Search for the cell housing the specified text and yield its (X, Y) center coordinate. 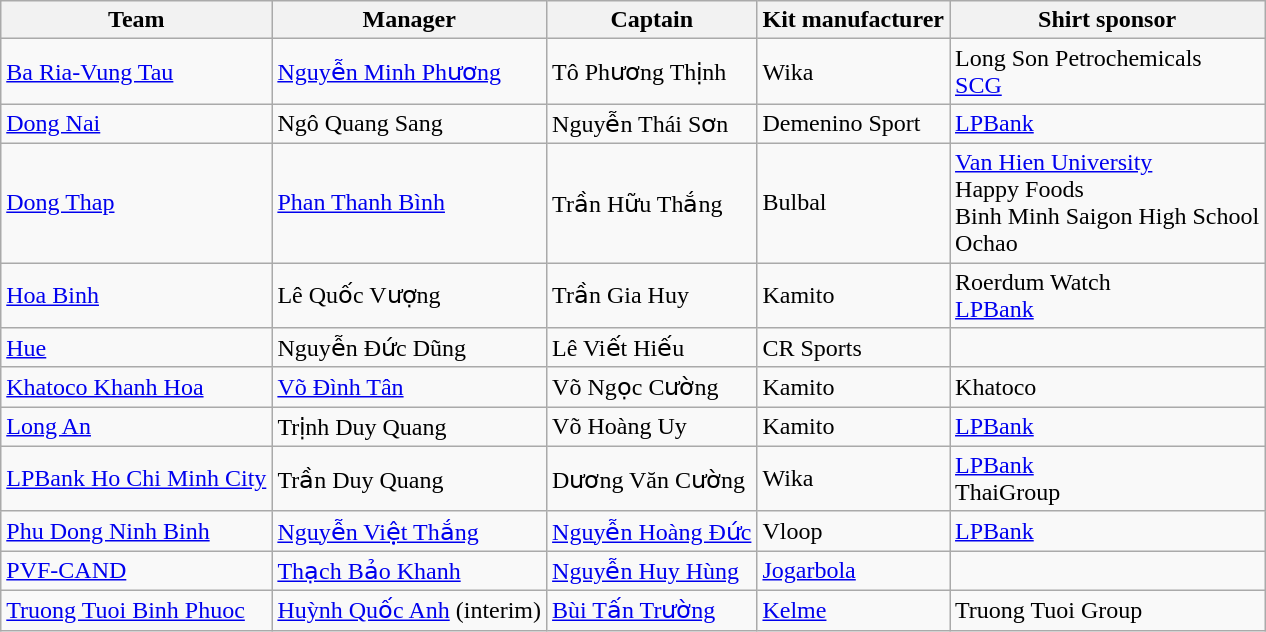
Dương Văn Cường (652, 478)
Hoa Binh (136, 294)
Demenino Sport (854, 124)
Jogarbola (854, 571)
Long An (136, 427)
Roerdum Watch LPBank (1108, 294)
Van Hien University Happy Foods Binh Minh Saigon High School Ochao (1108, 202)
Ba Ria-Vung Tau (136, 72)
Dong Nai (136, 124)
Võ Đình Tân (410, 387)
Nguyễn Việt Thắng (410, 531)
Dong Thap (136, 202)
Kit manufacturer (854, 20)
Bulbal (854, 202)
Nguyễn Đức Dũng (410, 348)
Truong Tuoi Binh Phuoc (136, 610)
Manager (410, 20)
Võ Hoàng Uy (652, 427)
Lê Viết Hiếu (652, 348)
Kelme (854, 610)
Nguyễn Huy Hùng (652, 571)
Thạch Bảo Khanh (410, 571)
LPBank ThaiGroup (1108, 478)
Nguyễn Thái Sơn (652, 124)
Vloop (854, 531)
Lê Quốc Vượng (410, 294)
CR Sports (854, 348)
Shirt sponsor (1108, 20)
Trần Hữu Thắng (652, 202)
Ngô Quang Sang (410, 124)
Nguyễn Hoàng Đức (652, 531)
Phan Thanh Bình (410, 202)
Trần Duy Quang (410, 478)
Tô Phương Thịnh (652, 72)
Hue (136, 348)
Nguyễn Minh Phương (410, 72)
Captain (652, 20)
Khatoco Khanh Hoa (136, 387)
Trần Gia Huy (652, 294)
LPBank Ho Chi Minh City (136, 478)
Bùi Tấn Trường (652, 610)
Long Son Petrochemicals SCG (1108, 72)
Huỳnh Quốc Anh (interim) (410, 610)
Trịnh Duy Quang (410, 427)
Team (136, 20)
Võ Ngọc Cường (652, 387)
PVF-CAND (136, 571)
Khatoco (1108, 387)
Truong Tuoi Group (1108, 610)
Phu Dong Ninh Binh (136, 531)
